Detect which cell encompasses the target text, then output its [X, Y] center coordinate. 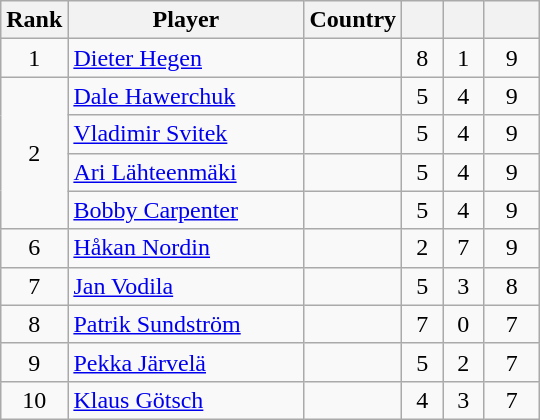
Dale Hawerchuk [186, 96]
Håkan Nordin [186, 248]
Patrik Sundström [186, 324]
Jan Vodila [186, 286]
6 [34, 248]
Vladimir Svitek [186, 134]
Ari Lähteenmäki [186, 172]
Dieter Hegen [186, 58]
Bobby Carpenter [186, 210]
Player [186, 20]
Country [353, 20]
10 [34, 400]
Rank [34, 20]
0 [464, 324]
Pekka Järvelä [186, 362]
Klaus Götsch [186, 400]
